Return the (X, Y) coordinate for the center point of the cell that contains the specified text.  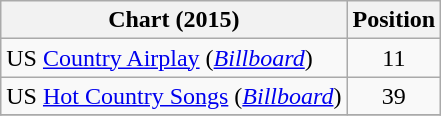
US Hot Country Songs (Billboard) (174, 96)
US Country Airplay (Billboard) (174, 58)
11 (394, 58)
39 (394, 96)
Chart (2015) (174, 20)
Position (394, 20)
